Scan for the cell matching the given text and deliver its [X, Y] coordinate at center. 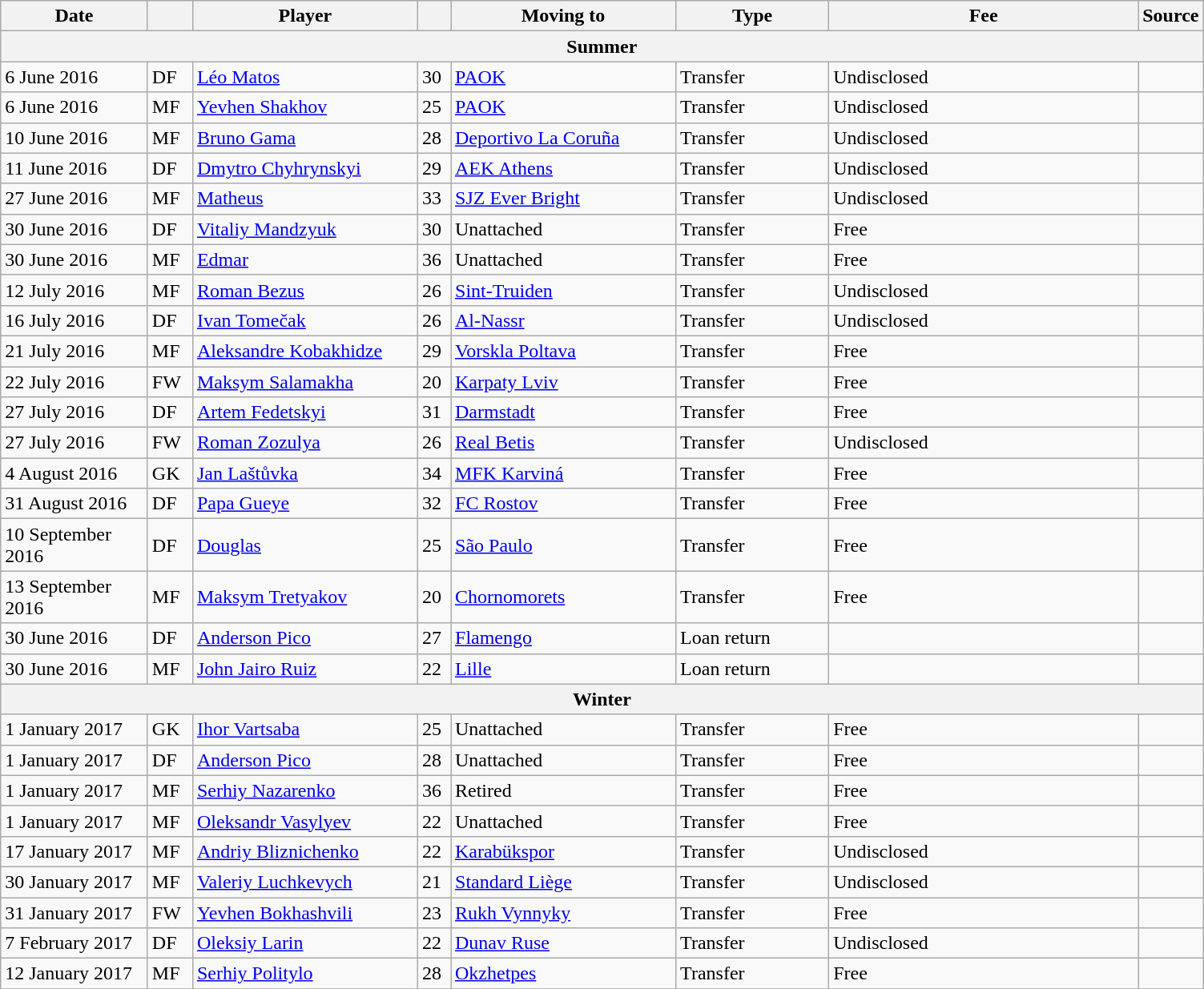
Ihor Vartsaba [304, 730]
27 [434, 638]
Rukh Vynnyky [562, 912]
Moving to [562, 16]
Yevhen Shakhov [304, 107]
34 [434, 473]
32 [434, 504]
31 August 2016 [74, 504]
Maksym Salamakha [304, 382]
13 September 2016 [74, 597]
Jan Laštůvka [304, 473]
4 August 2016 [74, 473]
21 July 2016 [74, 351]
Oleksandr Vasylyev [304, 821]
Douglas [304, 545]
Player [304, 16]
Serhiy Nazarenko [304, 790]
10 June 2016 [74, 138]
Flamengo [562, 638]
Sint-Truiden [562, 290]
31 January 2017 [74, 912]
Fee [984, 16]
Okzhetpes [562, 974]
Dmytro Chyhrynskyi [304, 168]
Papa Gueye [304, 504]
Karabükspor [562, 851]
Source [1171, 16]
Real Betis [562, 443]
John Jairo Ruiz [304, 669]
Roman Bezus [304, 290]
17 January 2017 [74, 851]
27 June 2016 [74, 199]
Yevhen Bokhashvili [304, 912]
MFK Karviná [562, 473]
Bruno Gama [304, 138]
30 January 2017 [74, 882]
Vorskla Poltava [562, 351]
Darmstadt [562, 412]
12 July 2016 [74, 290]
São Paulo [562, 545]
Dunav Ruse [562, 943]
Aleksandre Kobakhidze [304, 351]
Chornomorets [562, 597]
Summer [602, 46]
FC Rostov [562, 504]
Lille [562, 669]
33 [434, 199]
Matheus [304, 199]
Al-Nassr [562, 320]
16 July 2016 [74, 320]
Oleksiy Larin [304, 943]
23 [434, 912]
Serhiy Politylo [304, 974]
SJZ Ever Bright [562, 199]
Retired [562, 790]
Andriy Bliznichenko [304, 851]
12 January 2017 [74, 974]
Winter [602, 699]
Standard Liège [562, 882]
Léo Matos [304, 77]
21 [434, 882]
AEK Athens [562, 168]
Ivan Tomečak [304, 320]
Deportivo La Coruña [562, 138]
Vitaliy Mandzyuk [304, 229]
31 [434, 412]
Date [74, 16]
22 July 2016 [74, 382]
11 June 2016 [74, 168]
Valeriy Luchkevych [304, 882]
Roman Zozulya [304, 443]
Maksym Tretyakov [304, 597]
Type [753, 16]
Edmar [304, 259]
7 February 2017 [74, 943]
10 September 2016 [74, 545]
Artem Fedetskyi [304, 412]
Karpaty Lviv [562, 382]
